Return [X, Y] of the center of cell containing provided text 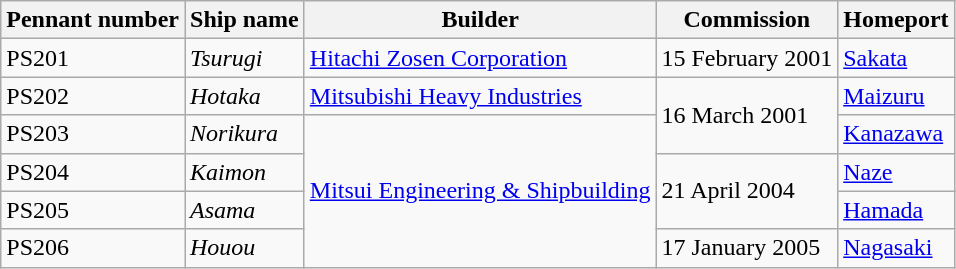
16 March 2001 [747, 115]
Houou [244, 248]
Sakata [896, 58]
PS203 [93, 134]
Commission [747, 20]
Builder [480, 20]
PS201 [93, 58]
Hitachi Zosen Corporation [480, 58]
15 February 2001 [747, 58]
Hamada [896, 210]
Naze [896, 172]
Mitsubishi Heavy Industries [480, 96]
Tsurugi [244, 58]
PS204 [93, 172]
17 January 2005 [747, 248]
Asama [244, 210]
21 April 2004 [747, 191]
Kanazawa [896, 134]
Maizuru [896, 96]
Norikura [244, 134]
Nagasaki [896, 248]
PS202 [93, 96]
Homeport [896, 20]
Pennant number [93, 20]
PS205 [93, 210]
Hotaka [244, 96]
Ship name [244, 20]
Kaimon [244, 172]
PS206 [93, 248]
Mitsui Engineering & Shipbuilding [480, 191]
